Locate the cell with the specified text and output its (X, Y) center coordinate. 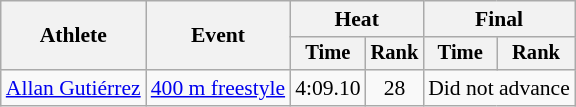
Heat (356, 19)
28 (395, 88)
400 m freestyle (218, 88)
Did not advance (499, 88)
Allan Gutiérrez (74, 88)
4:09.10 (328, 88)
Event (218, 36)
Final (499, 19)
Athlete (74, 36)
